Identify which cell holds the provided text, then report its [x, y] central coordinate. 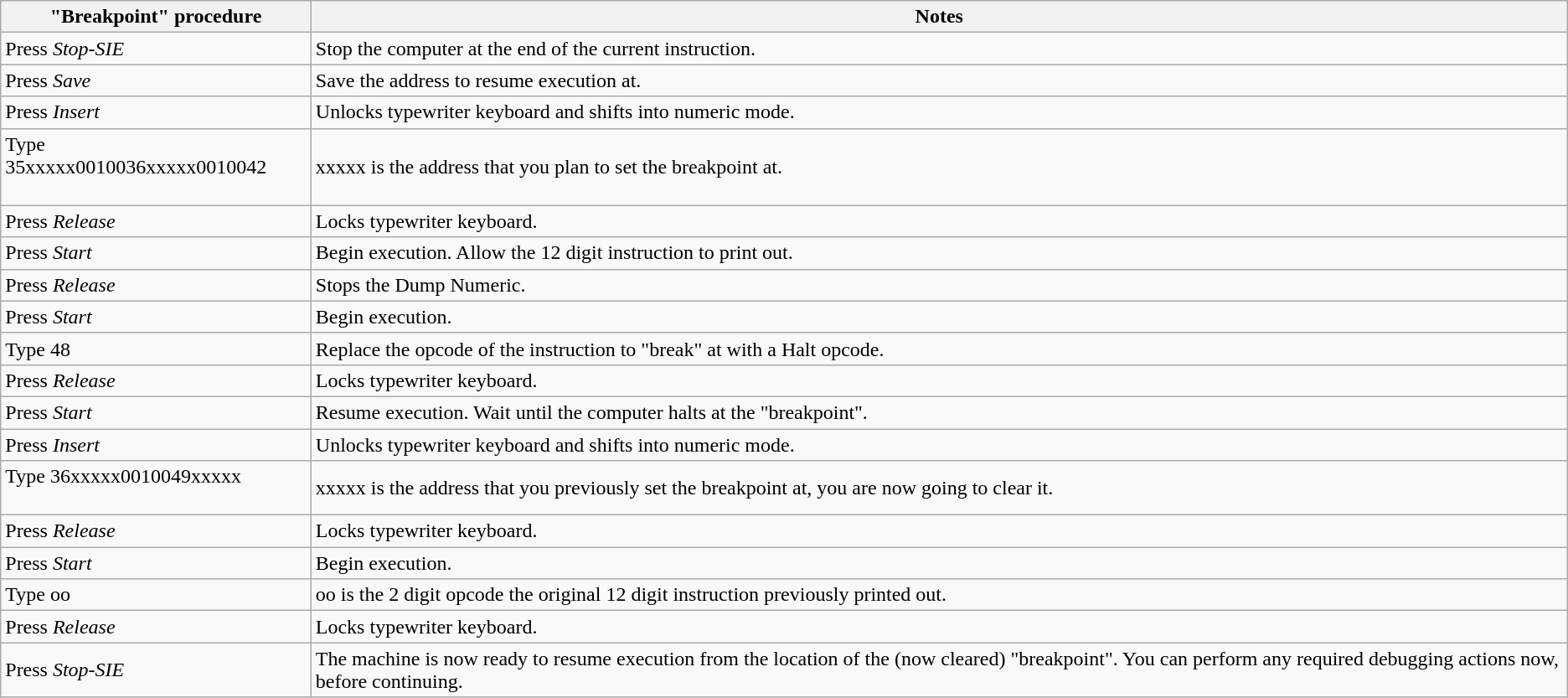
Press Save [156, 80]
Stops the Dump Numeric. [939, 285]
Replace the opcode of the instruction to "break" at with a Halt opcode. [939, 349]
xxxxx is the address that you plan to set the breakpoint at. [939, 167]
xxxxx is the address that you previously set the breakpoint at, you are now going to clear it. [939, 488]
Type 48 [156, 349]
Type oo [156, 595]
Save the address to resume execution at. [939, 80]
oo is the 2 digit opcode the original 12 digit instruction previously printed out. [939, 595]
Stop the computer at the end of the current instruction. [939, 49]
Type 36xxxxx0010049xxxxx [156, 488]
"Breakpoint" procedure [156, 17]
Begin execution. Allow the 12 digit instruction to print out. [939, 253]
Type 35xxxxx0010036xxxxx0010042 [156, 167]
Resume execution. Wait until the computer halts at the "breakpoint". [939, 412]
Notes [939, 17]
